Extract the [X, Y] coordinate from the center of the cell holding the provided text.  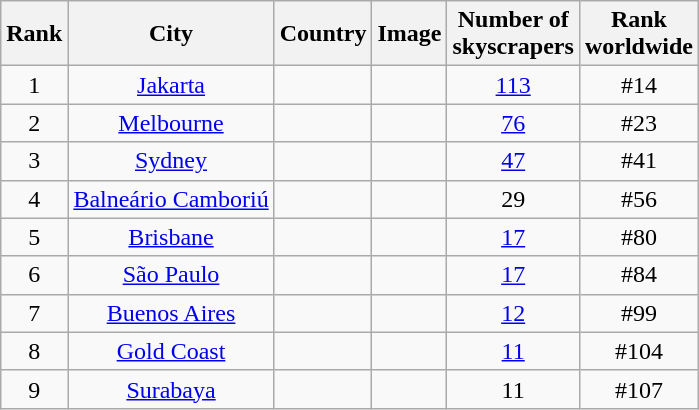
6 [34, 275]
#107 [638, 389]
Buenos Aires [171, 313]
Image [410, 34]
1 [34, 85]
#56 [638, 199]
Brisbane [171, 237]
#80 [638, 237]
São Paulo [171, 275]
Melbourne [171, 123]
47 [513, 161]
Sydney [171, 161]
76 [513, 123]
Surabaya [171, 389]
Number ofskyscrapers [513, 34]
3 [34, 161]
8 [34, 351]
#84 [638, 275]
113 [513, 85]
Country [323, 34]
#41 [638, 161]
29 [513, 199]
#14 [638, 85]
Rank [34, 34]
9 [34, 389]
Balneário Camboriú [171, 199]
4 [34, 199]
Gold Coast [171, 351]
#23 [638, 123]
#104 [638, 351]
12 [513, 313]
Rankworldwide [638, 34]
7 [34, 313]
City [171, 34]
2 [34, 123]
5 [34, 237]
Jakarta [171, 85]
#99 [638, 313]
